Output the [x, y] coordinate of the center of the cell containing the given text.  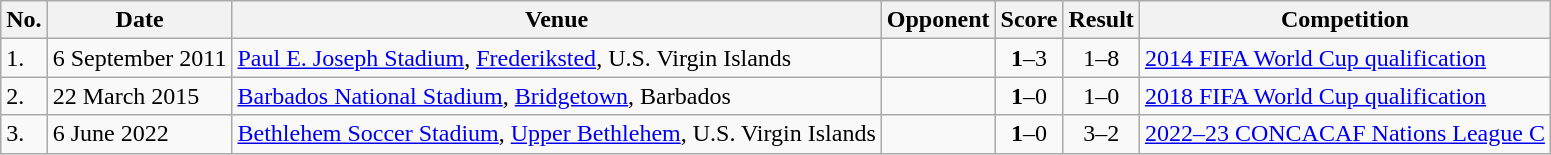
Paul E. Joseph Stadium, Frederiksted, U.S. Virgin Islands [556, 58]
6 September 2011 [140, 58]
Date [140, 20]
Result [1101, 20]
3. [24, 134]
2018 FIFA World Cup qualification [1344, 96]
No. [24, 20]
2014 FIFA World Cup qualification [1344, 58]
1–3 [1029, 58]
2. [24, 96]
Venue [556, 20]
Barbados National Stadium, Bridgetown, Barbados [556, 96]
1–8 [1101, 58]
6 June 2022 [140, 134]
Opponent [938, 20]
3–2 [1101, 134]
2022–23 CONCACAF Nations League C [1344, 134]
22 March 2015 [140, 96]
Bethlehem Soccer Stadium, Upper Bethlehem, U.S. Virgin Islands [556, 134]
1. [24, 58]
Competition [1344, 20]
Score [1029, 20]
